From the cell containing the given text, extract its center point as [X, Y] coordinate. 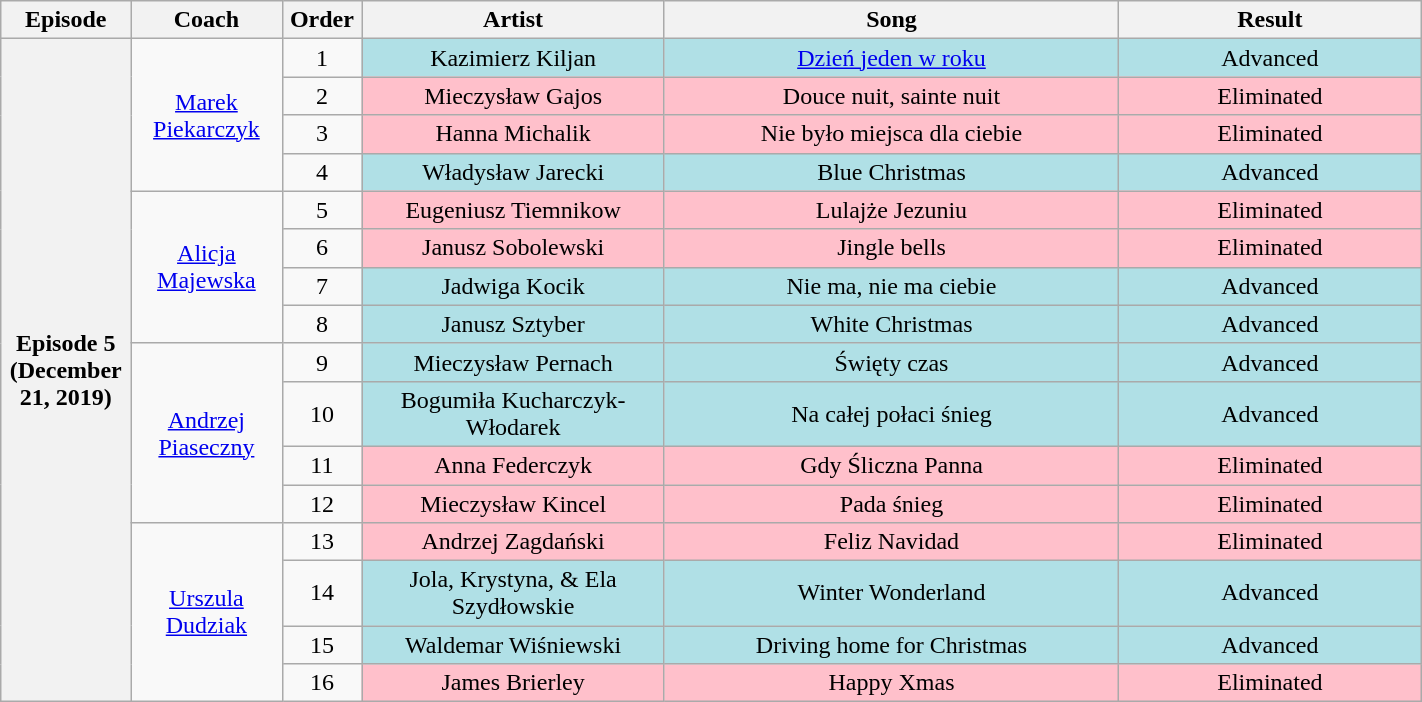
Janusz Sztyber [514, 324]
Bogumiła Kucharczyk-Włodarek [514, 414]
8 [322, 324]
Nie ma, nie ma ciebie [891, 286]
Happy Xmas [891, 683]
Jadwiga Kocik [514, 286]
Święty czas [891, 362]
Urszula Dudziak [206, 612]
Andrzej Piaseczny [206, 432]
1 [322, 58]
Order [322, 20]
White Christmas [891, 324]
5 [322, 210]
Feliz Navidad [891, 542]
Result [1270, 20]
Nie było miejsca dla ciebie [891, 134]
Episode [66, 20]
Jingle bells [891, 248]
Driving home for Christmas [891, 645]
Kazimierz Kiljan [514, 58]
9 [322, 362]
Mieczysław Kincel [514, 503]
4 [322, 172]
Song [891, 20]
Lulajże Jezuniu [891, 210]
2 [322, 96]
10 [322, 414]
James Brierley [514, 683]
Władysław Jarecki [514, 172]
Waldemar Wiśniewski [514, 645]
Artist [514, 20]
Dzień jeden w roku [891, 58]
14 [322, 594]
13 [322, 542]
Mieczysław Pernach [514, 362]
Andrzej Zagdański [514, 542]
Gdy Śliczna Panna [891, 465]
Marek Piekarczyk [206, 115]
Pada śnieg [891, 503]
Anna Federczyk [514, 465]
Mieczysław Gajos [514, 96]
Eugeniusz Tiemnikow [514, 210]
Janusz Sobolewski [514, 248]
Winter Wonderland [891, 594]
3 [322, 134]
Na całej połaci śnieg [891, 414]
6 [322, 248]
Hanna Michalik [514, 134]
Blue Christmas [891, 172]
12 [322, 503]
Coach [206, 20]
16 [322, 683]
Jola, Krystyna, & Ela Szydłowskie [514, 594]
11 [322, 465]
7 [322, 286]
Alicja Majewska [206, 267]
Episode 5 (December 21, 2019) [66, 370]
15 [322, 645]
Douce nuit, sainte nuit [891, 96]
